Search for the cell housing the specified text and yield its (X, Y) center coordinate. 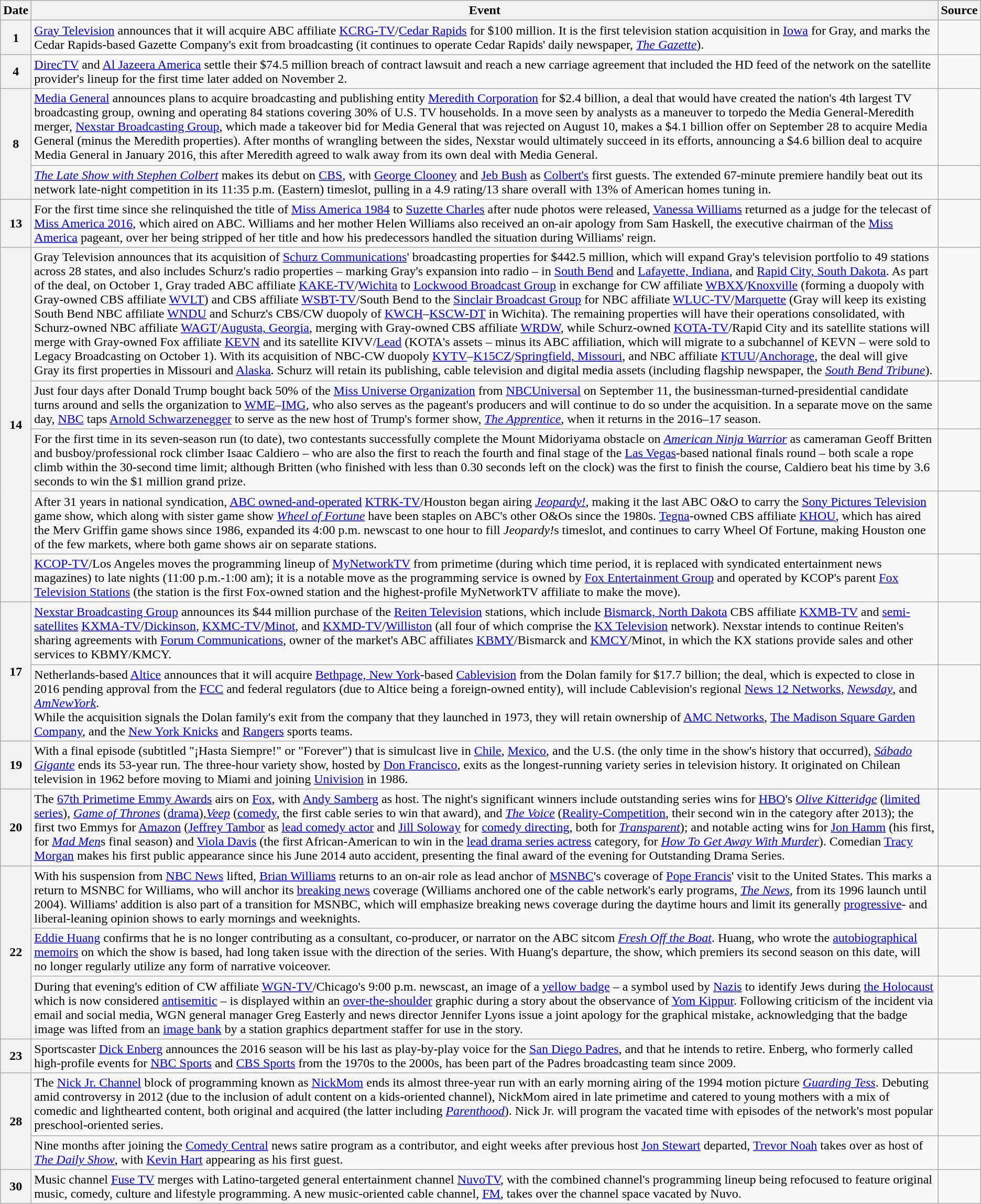
30 (16, 1187)
1 (16, 38)
Date (16, 10)
17 (16, 671)
22 (16, 952)
28 (16, 1121)
Source (959, 10)
4 (16, 71)
19 (16, 765)
8 (16, 144)
13 (16, 223)
20 (16, 828)
14 (16, 425)
Event (485, 10)
23 (16, 1056)
